Pinpoint the cell where the given text exists, returning its [x, y] midpoint coordinate. 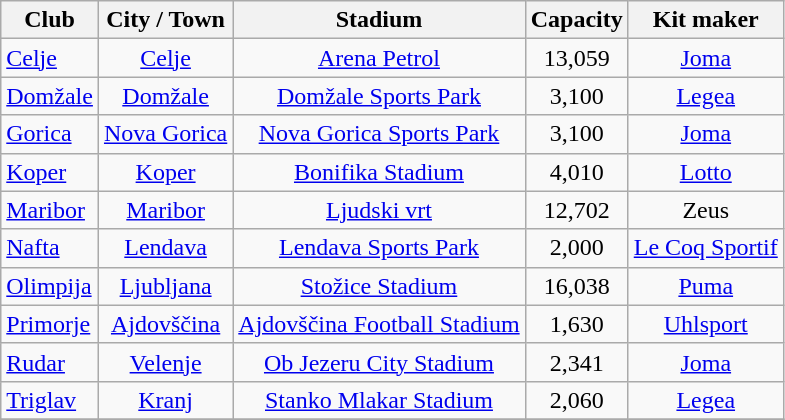
Zeus [706, 210]
13,059 [576, 58]
Lendava Sports Park [379, 248]
Olimpija [50, 286]
Ajdovščina Football Stadium [379, 324]
Lendava [165, 248]
Ajdovščina [165, 324]
Kit maker [706, 20]
Puma [706, 286]
Domžale Sports Park [379, 96]
2,060 [576, 400]
Stadium [379, 20]
Uhlsport [706, 324]
Bonifika Stadium [379, 172]
16,038 [576, 286]
Rudar [50, 362]
Ljudski vrt [379, 210]
Ljubljana [165, 286]
Triglav [50, 400]
Gorica [50, 134]
Club [50, 20]
Stanko Mlakar Stadium [379, 400]
Stožice Stadium [379, 286]
Kranj [165, 400]
12,702 [576, 210]
2,341 [576, 362]
Lotto [706, 172]
Arena Petrol [379, 58]
2,000 [576, 248]
Primorje [50, 324]
Le Coq Sportif [706, 248]
Velenje [165, 362]
Ob Jezeru City Stadium [379, 362]
4,010 [576, 172]
City / Town [165, 20]
1,630 [576, 324]
Nova Gorica Sports Park [379, 134]
Nafta [50, 248]
Capacity [576, 20]
Nova Gorica [165, 134]
